Extract the (x, y) coordinate from the center of the cell holding the provided text.  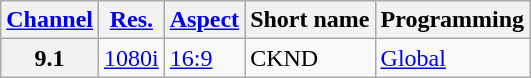
9.1 (50, 58)
Short name (310, 20)
Aspect (204, 20)
1080i (132, 58)
Res. (132, 20)
CKND (310, 58)
Programming (452, 20)
Global (452, 58)
Channel (50, 20)
16:9 (204, 58)
